Provide the [X, Y] coordinate of the cell's center where the given text is located.  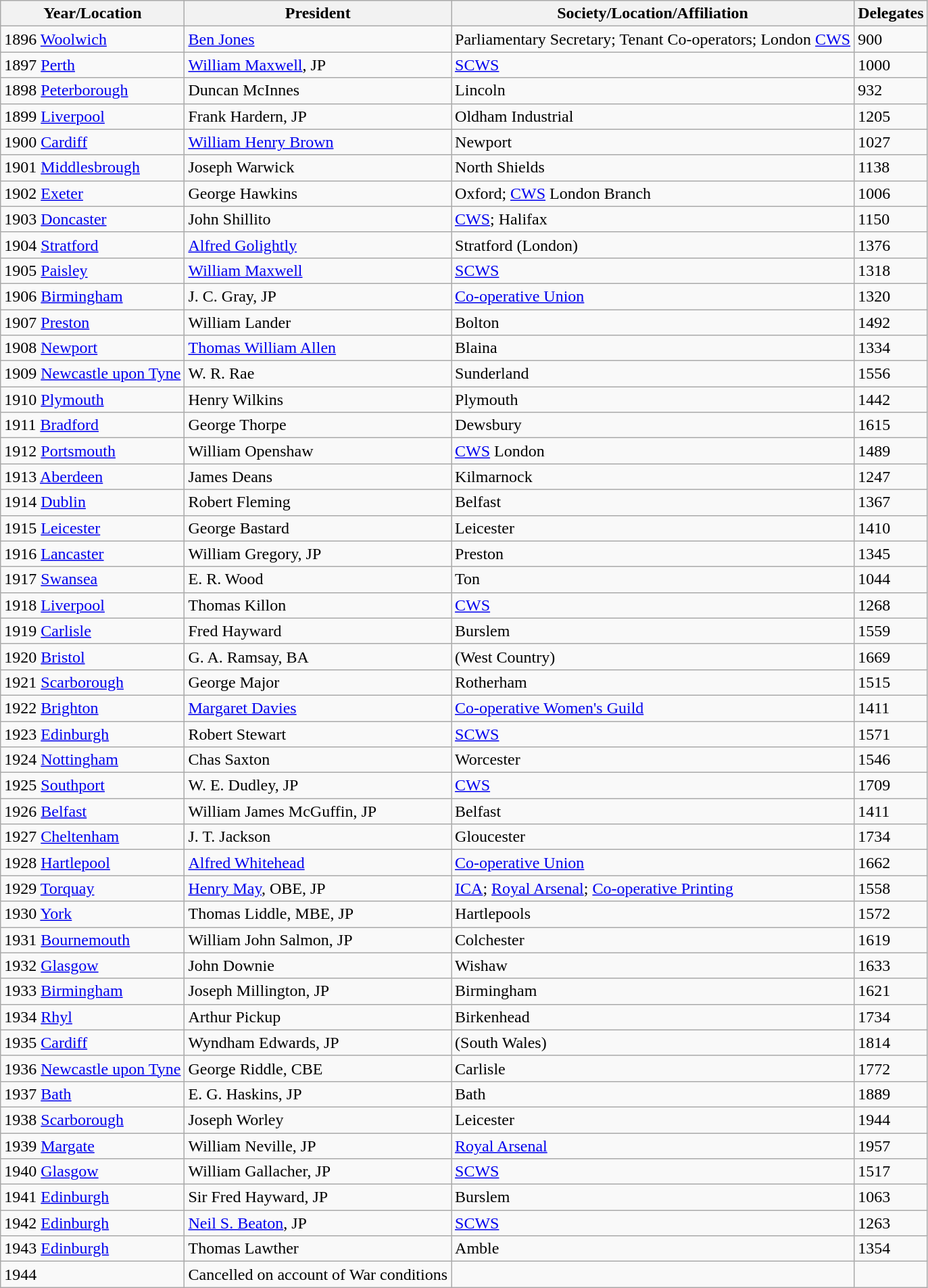
William John Salmon, JP [318, 940]
1929 Torquay [93, 888]
William Gregory, JP [318, 554]
Gloucester [653, 837]
Worcester [653, 760]
1027 [891, 142]
1619 [891, 940]
1556 [891, 374]
1492 [891, 323]
1904 Stratford [93, 245]
1572 [891, 914]
Robert Fleming [318, 502]
1517 [891, 1172]
1928 Hartlepool [93, 863]
George Thorpe [318, 425]
Birkenhead [653, 1017]
Alfred Whitehead [318, 863]
1910 Plymouth [93, 400]
Colchester [653, 940]
Birmingham [653, 991]
1318 [891, 270]
1515 [891, 682]
Wishaw [653, 965]
1938 Scarborough [93, 1120]
1907 Preston [93, 323]
1896 Woolwich [93, 39]
1320 [891, 296]
1941 Edinburgh [93, 1197]
1913 Aberdeen [93, 477]
1912 Portsmouth [93, 451]
Plymouth [653, 400]
Chas Saxton [318, 760]
CWS London [653, 451]
Newport [653, 142]
Thomas William Allen [318, 348]
1909 Newcastle upon Tyne [93, 374]
Co-operative Women's Guild [653, 708]
George Hawkins [318, 193]
Alfred Golightly [318, 245]
William Maxwell, JP [318, 65]
Henry May, OBE, JP [318, 888]
1934 Rhyl [93, 1017]
1937 Bath [93, 1094]
1621 [891, 991]
1367 [891, 502]
1376 [891, 245]
George Bastard [318, 528]
William Neville, JP [318, 1146]
1930 York [93, 914]
Thomas Killon [318, 605]
Duncan McInnes [318, 91]
1920 Bristol [93, 657]
CWS; Halifax [653, 219]
1916 Lancaster [93, 554]
1000 [891, 65]
Thomas Lawther [318, 1249]
1900 Cardiff [93, 142]
1940 Glasgow [93, 1172]
1908 Newport [93, 348]
William Gallacher, JP [318, 1172]
1901 Middlesbrough [93, 168]
J. T. Jackson [318, 837]
1150 [891, 219]
1138 [891, 168]
Oxford; CWS London Branch [653, 193]
1905 Paisley [93, 270]
Frank Hardern, JP [318, 116]
1924 Nottingham [93, 760]
Delegates [891, 14]
1931 Bournemouth [93, 940]
Hartlepools [653, 914]
Joseph Warwick [318, 168]
Bolton [653, 323]
1921 Scarborough [93, 682]
1926 Belfast [93, 811]
1814 [891, 1043]
1906 Birmingham [93, 296]
1268 [891, 605]
1772 [891, 1068]
Sunderland [653, 374]
1662 [891, 863]
John Shillito [318, 219]
James Deans [318, 477]
1932 Glasgow [93, 965]
Blaina [653, 348]
1914 Dublin [93, 502]
1943 Edinburgh [93, 1249]
932 [891, 91]
Stratford (London) [653, 245]
North Shields [653, 168]
Amble [653, 1249]
1902 Exeter [93, 193]
1546 [891, 760]
1669 [891, 657]
Dewsbury [653, 425]
1918 Liverpool [93, 605]
Year/Location [93, 14]
Ben Jones [318, 39]
Robert Stewart [318, 734]
ICA; Royal Arsenal; Co-operative Printing [653, 888]
George Riddle, CBE [318, 1068]
G. A. Ramsay, BA [318, 657]
1889 [891, 1094]
Lincoln [653, 91]
W. R. Rae [318, 374]
E. G. Haskins, JP [318, 1094]
1957 [891, 1146]
Kilmarnock [653, 477]
1939 Margate [93, 1146]
Fred Hayward [318, 631]
1899 Liverpool [93, 116]
1919 Carlisle [93, 631]
William Henry Brown [318, 142]
Joseph Worley [318, 1120]
1334 [891, 348]
1942 Edinburgh [93, 1223]
John Downie [318, 965]
1927 Cheltenham [93, 837]
E. R. Wood [318, 579]
1917 Swansea [93, 579]
Society/Location/Affiliation [653, 14]
1410 [891, 528]
1559 [891, 631]
1709 [891, 786]
Preston [653, 554]
J. C. Gray, JP [318, 296]
1044 [891, 579]
1633 [891, 965]
1354 [891, 1249]
1615 [891, 425]
George Major [318, 682]
(West Country) [653, 657]
1063 [891, 1197]
1345 [891, 554]
1006 [891, 193]
1897 Perth [93, 65]
Parliamentary Secretary; Tenant Co-operators; London CWS [653, 39]
William Maxwell [318, 270]
1933 Birmingham [93, 991]
Thomas Liddle, MBE, JP [318, 914]
Oldham Industrial [653, 116]
Margaret Davies [318, 708]
William James McGuffin, JP [318, 811]
1923 Edinburgh [93, 734]
900 [891, 39]
Neil S. Beaton, JP [318, 1223]
President [318, 14]
W. E. Dudley, JP [318, 786]
Bath [653, 1094]
1263 [891, 1223]
Rotherham [653, 682]
1903 Doncaster [93, 219]
Sir Fred Hayward, JP [318, 1197]
Cancelled on account of War conditions [318, 1274]
1247 [891, 477]
1489 [891, 451]
1922 Brighton [93, 708]
1558 [891, 888]
Royal Arsenal [653, 1146]
(South Wales) [653, 1043]
1915 Leicester [93, 528]
1911 Bradford [93, 425]
1898 Peterborough [93, 91]
1925 Southport [93, 786]
William Lander [318, 323]
1936 Newcastle upon Tyne [93, 1068]
1205 [891, 116]
Wyndham Edwards, JP [318, 1043]
1571 [891, 734]
William Openshaw [318, 451]
1935 Cardiff [93, 1043]
Ton [653, 579]
1442 [891, 400]
Henry Wilkins [318, 400]
Joseph Millington, JP [318, 991]
Carlisle [653, 1068]
Arthur Pickup [318, 1017]
